Identify which cell holds the provided text, then report its [x, y] central coordinate. 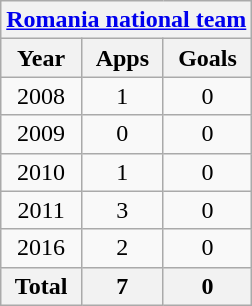
2 [122, 248]
3 [122, 210]
Romania national team [126, 20]
2016 [42, 248]
7 [122, 286]
Year [42, 58]
2008 [42, 96]
2010 [42, 172]
2011 [42, 210]
Total [42, 286]
Apps [122, 58]
Goals [208, 58]
2009 [42, 134]
